Capture the cell that displays the provided text and extract its (x, y) central coordinate. 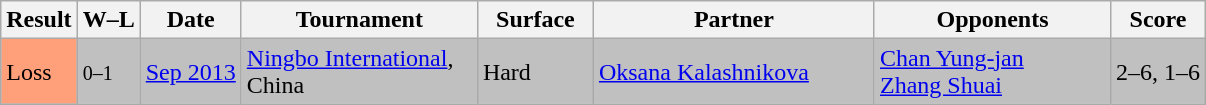
Surface (535, 20)
Result (39, 20)
Ningbo International, China (359, 72)
Partner (734, 20)
Tournament (359, 20)
Opponents (992, 20)
Loss (39, 72)
2–6, 1–6 (1158, 72)
Date (190, 20)
W–L (108, 20)
Oksana Kalashnikova (734, 72)
Score (1158, 20)
Hard (535, 72)
Chan Yung-jan Zhang Shuai (992, 72)
Sep 2013 (190, 72)
0–1 (108, 72)
